Provide the (X, Y) coordinate of the cell's center where the given text is located.  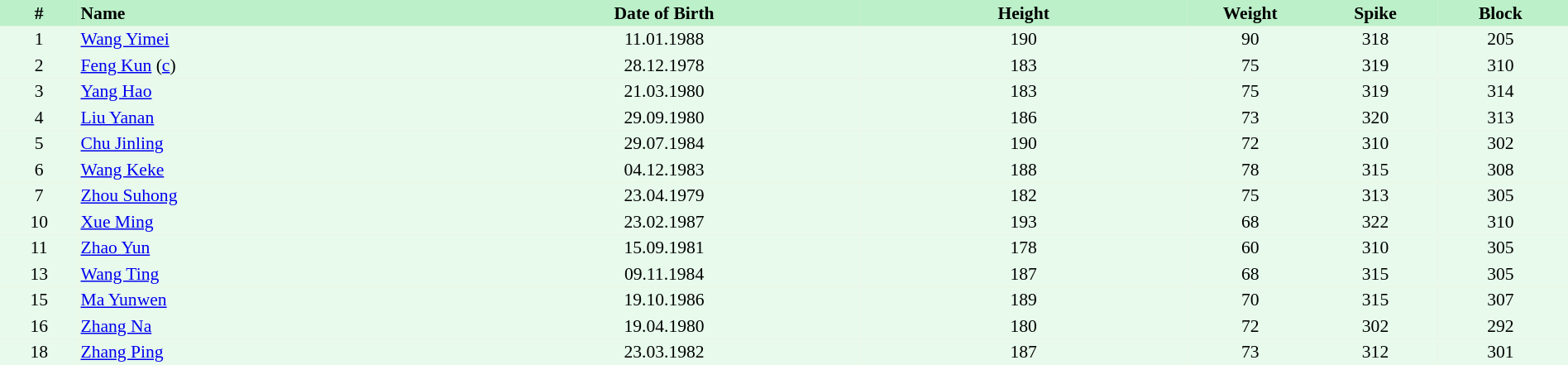
2 (39, 65)
189 (1024, 300)
29.09.1980 (664, 118)
1 (39, 40)
320 (1374, 118)
307 (1500, 300)
205 (1500, 40)
314 (1500, 91)
180 (1024, 326)
10 (39, 222)
28.12.1978 (664, 65)
70 (1250, 300)
7 (39, 195)
Weight (1250, 13)
23.04.1979 (664, 195)
Xue Ming (273, 222)
11 (39, 248)
Wang Yimei (273, 40)
Zhou Suhong (273, 195)
15 (39, 300)
Chu Jinling (273, 144)
178 (1024, 248)
09.11.1984 (664, 274)
16 (39, 326)
11.01.1988 (664, 40)
Zhao Yun (273, 248)
04.12.1983 (664, 170)
Zhang Na (273, 326)
23.02.1987 (664, 222)
Liu Yanan (273, 118)
188 (1024, 170)
182 (1024, 195)
Height (1024, 13)
# (39, 13)
Wang Keke (273, 170)
21.03.1980 (664, 91)
Ma Yunwen (273, 300)
Name (273, 13)
186 (1024, 118)
29.07.1984 (664, 144)
187 (1024, 274)
Yang Hao (273, 91)
Date of Birth (664, 13)
90 (1250, 40)
19.10.1986 (664, 300)
Block (1500, 13)
292 (1500, 326)
73 (1250, 118)
3 (39, 91)
193 (1024, 222)
6 (39, 170)
5 (39, 144)
Wang Ting (273, 274)
308 (1500, 170)
60 (1250, 248)
13 (39, 274)
15.09.1981 (664, 248)
318 (1374, 40)
Spike (1374, 13)
322 (1374, 222)
Feng Kun (c) (273, 65)
4 (39, 118)
19.04.1980 (664, 326)
78 (1250, 170)
